Pinpoint the cell where the given text exists, returning its [x, y] midpoint coordinate. 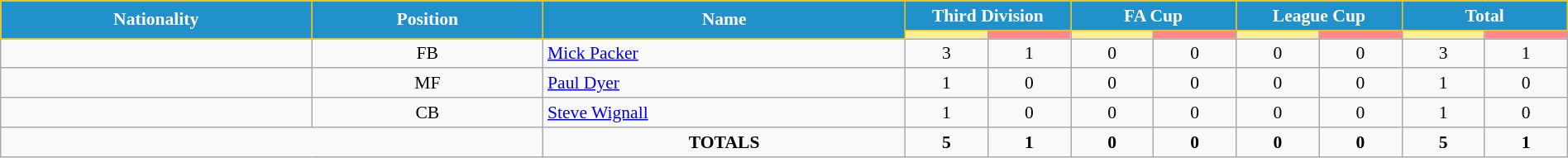
Total [1484, 16]
Paul Dyer [724, 84]
Nationality [156, 20]
Mick Packer [724, 54]
League Cup [1319, 16]
FB [428, 54]
MF [428, 84]
CB [428, 113]
Name [724, 20]
Third Division [987, 16]
TOTALS [724, 142]
FA Cup [1153, 16]
Steve Wignall [724, 113]
Position [428, 20]
